Find where the given text appears and provide that cell's center as [X, Y] coordinate. 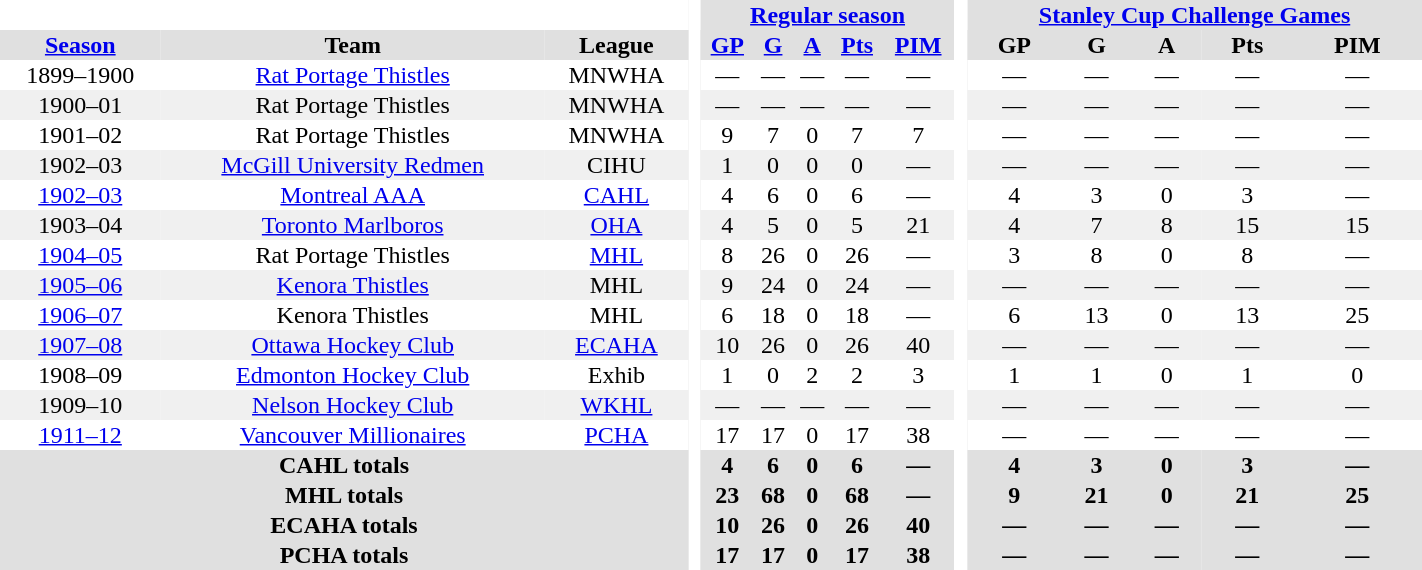
1907–08 [80, 345]
WKHL [616, 405]
1905–06 [80, 285]
1901–02 [80, 135]
1904–05 [80, 255]
Montreal AAA [353, 195]
1909–10 [80, 405]
Ottawa Hockey Club [353, 345]
PCHA [616, 435]
Exhib [616, 375]
Nelson Hockey Club [353, 405]
23 [728, 495]
MHL totals [344, 495]
OHA [616, 225]
ECAHA totals [344, 525]
Team [353, 45]
McGill University Redmen [353, 165]
1903–04 [80, 225]
CAHL totals [344, 465]
1906–07 [80, 315]
Season [80, 45]
1900–01 [80, 105]
CAHL [616, 195]
PCHA totals [344, 555]
League [616, 45]
Stanley Cup Challenge Games [1194, 15]
Edmonton Hockey Club [353, 375]
Regular season [828, 15]
Vancouver Millionaires [353, 435]
Toronto Marlboros [353, 225]
1911–12 [80, 435]
ECAHA [616, 345]
CIHU [616, 165]
1908–09 [80, 375]
1899–1900 [80, 75]
